From the cell containing the given text, extract its center point as [x, y] coordinate. 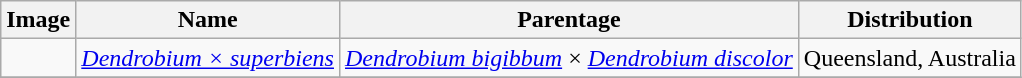
Queensland, Australia [910, 58]
Parentage [568, 20]
Dendrobium bigibbum × Dendrobium discolor [568, 58]
Image [38, 20]
Distribution [910, 20]
Dendrobium × superbiens [208, 58]
Name [208, 20]
